Search for the cell housing the specified text and yield its [X, Y] center coordinate. 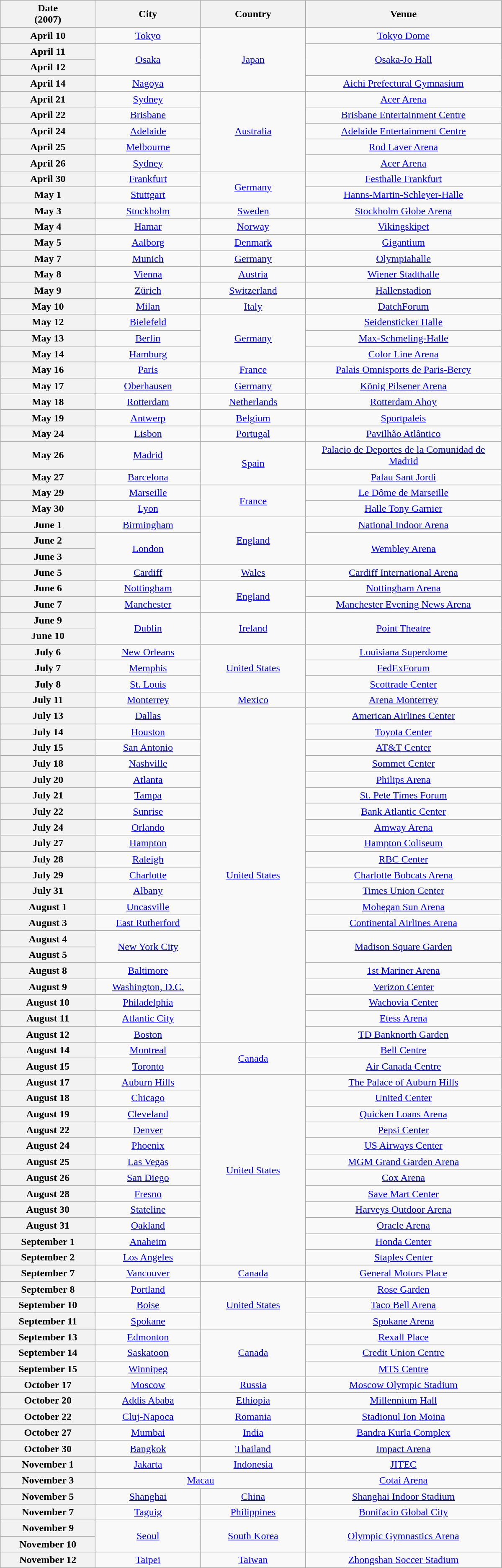
April 25 [48, 147]
Zürich [148, 290]
Aalborg [148, 243]
August 8 [48, 970]
Wembley Arena [404, 549]
September 2 [48, 1257]
Spain [253, 463]
August 11 [48, 1019]
Nashville [148, 764]
September 10 [48, 1305]
May 29 [48, 493]
Color Line Arena [404, 354]
July 14 [48, 732]
Sommet Center [404, 764]
Stockholm [148, 210]
St. Pete Times Forum [404, 796]
May 30 [48, 509]
October 22 [48, 1417]
New York City [148, 947]
FedExForum [404, 668]
National Indoor Arena [404, 525]
August 31 [48, 1225]
Palau Sant Jordi [404, 477]
Osaka-Jo Hall [404, 59]
August 22 [48, 1130]
Taiwan [253, 1560]
Austria [253, 275]
Olympiahalle [404, 259]
Denmark [253, 243]
July 6 [48, 652]
Verizon Center [404, 986]
Nagoya [148, 83]
Boston [148, 1034]
Times Union Center [404, 891]
Anaheim [148, 1242]
May 13 [48, 338]
Albany [148, 891]
Memphis [148, 668]
Auburn Hills [148, 1082]
Hampton [148, 843]
July 13 [48, 716]
November 12 [48, 1560]
Japan [253, 59]
August 24 [48, 1146]
Oracle Arena [404, 1225]
Thailand [253, 1448]
1st Mariner Arena [404, 970]
Portugal [253, 434]
November 5 [48, 1496]
Arena Monterrey [404, 700]
July 22 [48, 811]
Mumbai [148, 1432]
San Antonio [148, 748]
August 25 [48, 1162]
Date(2007) [48, 14]
Scottrade Center [404, 684]
July 8 [48, 684]
May 1 [48, 195]
Montreal [148, 1050]
September 8 [48, 1289]
Cluj-Napoca [148, 1417]
Hampton Coliseum [404, 843]
May 17 [48, 386]
Denver [148, 1130]
November 1 [48, 1464]
Australia [253, 131]
Birmingham [148, 525]
May 27 [48, 477]
April 21 [48, 99]
Berlin [148, 338]
Barcelona [148, 477]
East Rutherford [148, 923]
Philadelphia [148, 1003]
Gigantium [404, 243]
Rotterdam Ahoy [404, 402]
September 13 [48, 1337]
City [148, 14]
Vienna [148, 275]
May 19 [48, 418]
August 17 [48, 1082]
Millennium Hall [404, 1401]
July 24 [48, 827]
New Orleans [148, 652]
Belgium [253, 418]
Wales [253, 572]
Palacio de Deportes de la Comunidad de Madrid [404, 455]
Orlando [148, 827]
Atlantic City [148, 1019]
Norway [253, 227]
Boise [148, 1305]
August 26 [48, 1178]
India [253, 1432]
June 6 [48, 588]
April 14 [48, 83]
Brisbane [148, 115]
Taguig [148, 1512]
United Center [404, 1098]
May 8 [48, 275]
Adelaide Entertainment Centre [404, 131]
The Palace of Auburn Hills [404, 1082]
Bandra Kurla Complex [404, 1432]
Dallas [148, 716]
July 15 [48, 748]
London [148, 549]
Fresno [148, 1193]
June 5 [48, 572]
Venue [404, 14]
June 1 [48, 525]
May 12 [48, 322]
July 20 [48, 780]
Russia [253, 1385]
July 27 [48, 843]
Rod Laver Arena [404, 147]
August 5 [48, 955]
July 18 [48, 764]
August 15 [48, 1066]
Bank Atlantic Center [404, 811]
Louisiana Superdome [404, 652]
August 14 [48, 1050]
April 24 [48, 131]
König Pilsener Arena [404, 386]
June 10 [48, 636]
Shanghai Indoor Stadium [404, 1496]
Amway Arena [404, 827]
May 18 [48, 402]
October 20 [48, 1401]
July 28 [48, 859]
Bonifacio Global City [404, 1512]
May 10 [48, 306]
Ethiopia [253, 1401]
Manchester [148, 604]
Stockholm Globe Arena [404, 210]
Honda Center [404, 1242]
Antwerp [148, 418]
May 4 [48, 227]
Rotterdam [148, 402]
August 1 [48, 907]
MGM Grand Garden Arena [404, 1162]
Lisbon [148, 434]
Moscow Olympic Stadium [404, 1385]
Taco Bell Arena [404, 1305]
Switzerland [253, 290]
June 7 [48, 604]
Charlotte [148, 875]
Seoul [148, 1536]
Le Dôme de Marseille [404, 493]
Melbourne [148, 147]
St. Louis [148, 684]
Wachovia Center [404, 1003]
Brisbane Entertainment Centre [404, 115]
July 21 [48, 796]
Indonesia [253, 1464]
June 9 [48, 620]
May 9 [48, 290]
Italy [253, 306]
July 29 [48, 875]
September 7 [48, 1273]
May 24 [48, 434]
Atlanta [148, 780]
Cox Arena [404, 1178]
August 3 [48, 923]
Taipei [148, 1560]
Hamar [148, 227]
Sportpaleis [404, 418]
September 14 [48, 1353]
Lyon [148, 509]
May 16 [48, 370]
Osaka [148, 59]
Charlotte Bobcats Arena [404, 875]
AT&T Center [404, 748]
Hanns-Martin-Schleyer-Halle [404, 195]
Rose Garden [404, 1289]
Romania [253, 1417]
June 3 [48, 557]
Pavilhão Atlântico [404, 434]
MTS Centre [404, 1369]
Wiener Stadthalle [404, 275]
Munich [148, 259]
Madison Square Garden [404, 947]
DatchForum [404, 306]
Ireland [253, 628]
China [253, 1496]
August 9 [48, 986]
May 5 [48, 243]
April 26 [48, 163]
Dublin [148, 628]
Point Theatre [404, 628]
July 11 [48, 700]
Toronto [148, 1066]
Seidensticker Halle [404, 322]
Saskatoon [148, 1353]
August 30 [48, 1209]
General Motors Place [404, 1273]
Save Mart Center [404, 1193]
August 12 [48, 1034]
Vancouver [148, 1273]
Portland [148, 1289]
Palais Omnisports de Paris-Bercy [404, 370]
Milan [148, 306]
Halle Tony Garnier [404, 509]
Olympic Gymnastics Arena [404, 1536]
Impact Arena [404, 1448]
August 10 [48, 1003]
Festhalle Frankfurt [404, 179]
September 1 [48, 1242]
Rexall Place [404, 1337]
July 31 [48, 891]
Etess Arena [404, 1019]
Macau [201, 1480]
Cotai Arena [404, 1480]
Continental Airlines Arena [404, 923]
Edmonton [148, 1337]
Credit Union Centre [404, 1353]
Philips Arena [404, 780]
April 30 [48, 179]
Pepsi Center [404, 1130]
May 26 [48, 455]
Los Angeles [148, 1257]
Air Canada Centre [404, 1066]
Spokane [148, 1321]
Houston [148, 732]
June 2 [48, 541]
Adelaide [148, 131]
Cardiff [148, 572]
October 30 [48, 1448]
Staples Center [404, 1257]
Monterrey [148, 700]
August 28 [48, 1193]
Vikingskipet [404, 227]
Uncasville [148, 907]
Cardiff International Arena [404, 572]
Tampa [148, 796]
Zhongshan Soccer Stadium [404, 1560]
Jakarta [148, 1464]
May 3 [48, 210]
Oberhausen [148, 386]
Winnipeg [148, 1369]
Mohegan Sun Arena [404, 907]
April 10 [48, 36]
Paris [148, 370]
Tokyo Dome [404, 36]
August 18 [48, 1098]
Bell Centre [404, 1050]
April 22 [48, 115]
US Airways Center [404, 1146]
American Airlines Center [404, 716]
Quicken Loans Arena [404, 1114]
Las Vegas [148, 1162]
Netherlands [253, 402]
Philippines [253, 1512]
Stadionul Ion Moina [404, 1417]
Phoenix [148, 1146]
Sweden [253, 210]
Oakland [148, 1225]
Marseille [148, 493]
Country [253, 14]
April 11 [48, 51]
September 11 [48, 1321]
Addis Ababa [148, 1401]
South Korea [253, 1536]
Stateline [148, 1209]
Washington, D.C. [148, 986]
Madrid [148, 455]
Nottingham Arena [404, 588]
Cleveland [148, 1114]
Hallenstadion [404, 290]
San Diego [148, 1178]
Aichi Prefectural Gymnasium [404, 83]
November 7 [48, 1512]
TD Banknorth Garden [404, 1034]
Raleigh [148, 859]
May 7 [48, 259]
Hamburg [148, 354]
Stuttgart [148, 195]
Moscow [148, 1385]
November 3 [48, 1480]
Bangkok [148, 1448]
October 27 [48, 1432]
Max-Schmeling-Halle [404, 338]
Nottingham [148, 588]
August 19 [48, 1114]
November 9 [48, 1528]
Sunrise [148, 811]
April 12 [48, 67]
May 14 [48, 354]
October 17 [48, 1385]
September 15 [48, 1369]
JITEC [404, 1464]
Chicago [148, 1098]
Manchester Evening News Arena [404, 604]
Toyota Center [404, 732]
August 4 [48, 939]
Spokane Arena [404, 1321]
Tokyo [148, 36]
Bielefeld [148, 322]
Frankfurt [148, 179]
RBC Center [404, 859]
Shanghai [148, 1496]
Harveys Outdoor Arena [404, 1209]
Mexico [253, 700]
Baltimore [148, 970]
November 10 [48, 1544]
July 7 [48, 668]
